Extract the (X, Y) coordinate from the center of the cell holding the provided text.  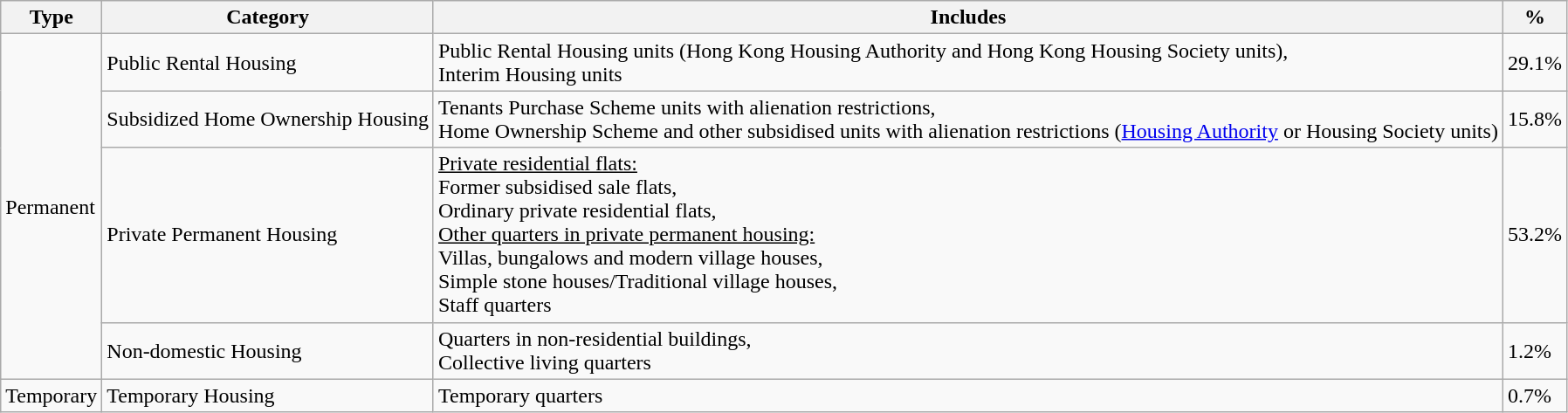
Category (268, 17)
Quarters in non-residential buildings,Collective living quarters (967, 351)
53.2% (1535, 235)
Temporary (52, 396)
Temporary quarters (967, 396)
Permanent (52, 206)
Non-domestic Housing (268, 351)
Includes (967, 17)
29.1% (1535, 63)
Subsidized Home Ownership Housing (268, 119)
% (1535, 17)
Type (52, 17)
1.2% (1535, 351)
0.7% (1535, 396)
Temporary Housing (268, 396)
Public Rental Housing (268, 63)
Private Permanent Housing (268, 235)
Public Rental Housing units (Hong Kong Housing Authority and Hong Kong Housing Society units),Interim Housing units (967, 63)
15.8% (1535, 119)
